Provide the [X, Y] coordinate of the cell's center where the given text is located.  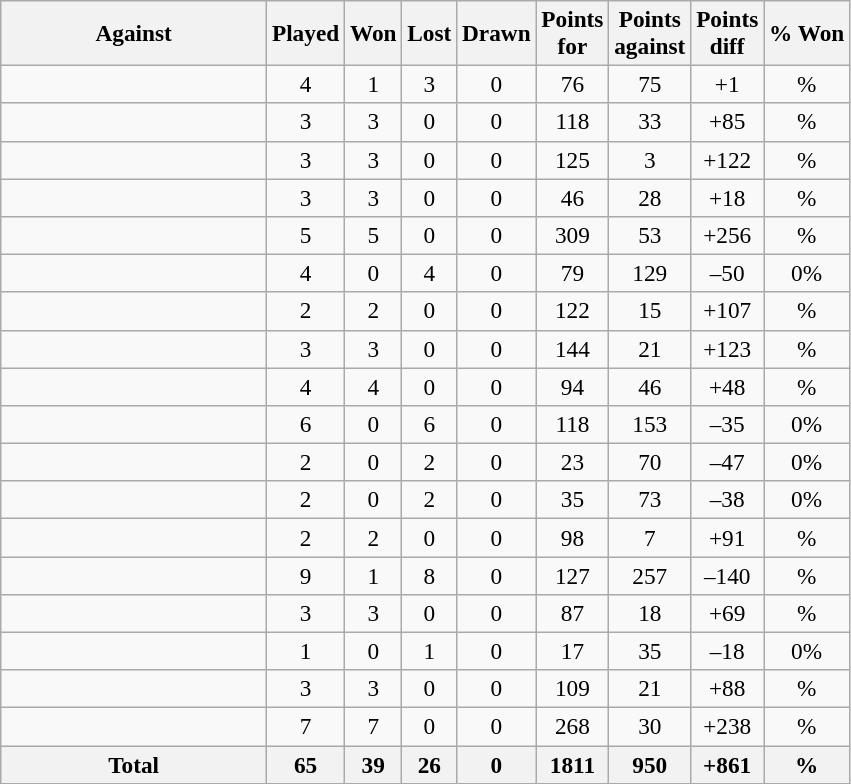
109 [572, 689]
153 [650, 424]
950 [650, 764]
127 [572, 575]
Points diff [728, 32]
–140 [728, 575]
30 [650, 726]
–47 [728, 462]
Against [134, 32]
309 [572, 235]
Total [134, 764]
65 [306, 764]
94 [572, 386]
125 [572, 160]
+256 [728, 235]
268 [572, 726]
1811 [572, 764]
–50 [728, 273]
87 [572, 613]
18 [650, 613]
122 [572, 311]
+18 [728, 197]
98 [572, 537]
70 [650, 462]
+69 [728, 613]
+88 [728, 689]
17 [572, 651]
+85 [728, 122]
+1 [728, 84]
–38 [728, 500]
+122 [728, 160]
76 [572, 84]
+123 [728, 349]
129 [650, 273]
–35 [728, 424]
8 [430, 575]
33 [650, 122]
144 [572, 349]
Played [306, 32]
+91 [728, 537]
39 [374, 764]
79 [572, 273]
53 [650, 235]
Points for [572, 32]
+107 [728, 311]
+48 [728, 386]
Lost [430, 32]
15 [650, 311]
28 [650, 197]
23 [572, 462]
9 [306, 575]
% Won [807, 32]
26 [430, 764]
–18 [728, 651]
+238 [728, 726]
257 [650, 575]
Points against [650, 32]
Drawn [496, 32]
73 [650, 500]
+861 [728, 764]
Won [374, 32]
75 [650, 84]
